From the cell containing the given text, extract its center point as [x, y] coordinate. 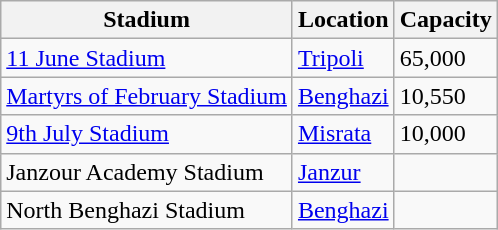
Janzur [343, 172]
11 June Stadium [147, 58]
9th July Stadium [147, 134]
Capacity [446, 20]
65,000 [446, 58]
Martyrs of February Stadium [147, 96]
10,550 [446, 96]
Tripoli [343, 58]
Stadium [147, 20]
10,000 [446, 134]
Janzour Academy Stadium [147, 172]
North Benghazi Stadium [147, 210]
Misrata [343, 134]
Location [343, 20]
